Provide the (X, Y) coordinate of the cell's center where the given text is located.  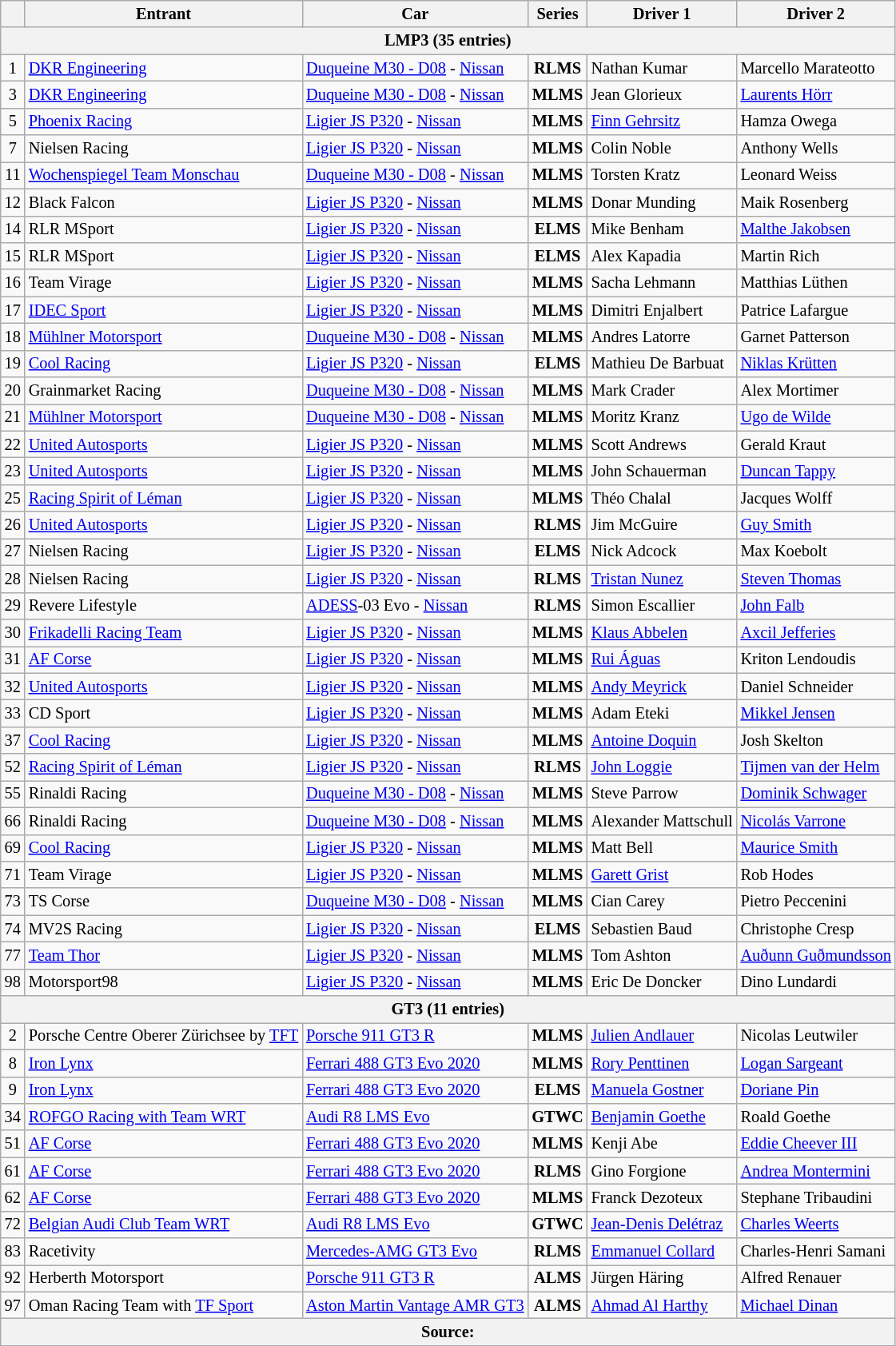
Dino Lundardi (816, 982)
Josh Skelton (816, 740)
Maik Rosenberg (816, 202)
23 (13, 471)
Rui Águas (662, 659)
Simon Escallier (662, 606)
98 (13, 982)
Patrice Lafargue (816, 310)
Jacques Wolff (816, 498)
32 (13, 687)
Niklas Krütten (816, 364)
Rob Hodes (816, 874)
Eddie Cheever III (816, 1144)
51 (13, 1144)
3 (13, 94)
Colin Noble (662, 149)
25 (13, 498)
Daniel Schneider (816, 687)
Alfred Renauer (816, 1278)
ADESS-03 Evo - Nissan (415, 606)
Auðunn Guðmundsson (816, 955)
Car (415, 14)
Kriton Lendoudis (816, 659)
Donar Munding (662, 202)
2 (13, 1036)
Nick Adcock (662, 552)
34 (13, 1117)
1 (13, 68)
Anthony Wells (816, 149)
Malthe Jakobsen (816, 229)
73 (13, 902)
Max Koebolt (816, 552)
Christophe Cresp (816, 929)
Team Thor (163, 955)
Charles Weerts (816, 1225)
5 (13, 121)
Belgian Audi Club Team WRT (163, 1225)
Guy Smith (816, 525)
MV2S Racing (163, 929)
Doriane Pin (816, 1090)
11 (13, 175)
TS Corse (163, 902)
Driver 2 (816, 14)
Scott Andrews (662, 444)
Gerald Kraut (816, 444)
27 (13, 552)
Théo Chalal (662, 498)
Sacha Lehmann (662, 283)
83 (13, 1252)
22 (13, 444)
Wochenspiegel Team Monschau (163, 175)
Rory Penttinen (662, 1063)
55 (13, 794)
Mercedes-AMG GT3 Evo (415, 1252)
Gino Forgione (662, 1171)
Entrant (163, 14)
72 (13, 1225)
Eric De Doncker (662, 982)
Sebastien Baud (662, 929)
Marcello Marateotto (816, 68)
Jean-Denis Delétraz (662, 1225)
Tijmen van der Helm (816, 767)
Nathan Kumar (662, 68)
97 (13, 1305)
Grainmarket Racing (163, 391)
Dominik Schwager (816, 794)
Kenji Abe (662, 1144)
Mikkel Jensen (816, 713)
71 (13, 874)
Ahmad Al Harthy (662, 1305)
GT3 (11 entries) (448, 1009)
92 (13, 1278)
Oman Racing Team with TF Sport (163, 1305)
Garnet Patterson (816, 336)
31 (13, 659)
62 (13, 1197)
Mark Crader (662, 391)
Benjamin Goethe (662, 1117)
Duncan Tappy (816, 471)
Axcil Jefferies (816, 632)
Julien Andlauer (662, 1036)
Jim McGuire (662, 525)
Moritz Kranz (662, 417)
52 (13, 767)
John Falb (816, 606)
61 (13, 1171)
Garett Grist (662, 874)
Logan Sargeant (816, 1063)
66 (13, 821)
IDEC Sport (163, 310)
Michael Dinan (816, 1305)
Hamza Owega (816, 121)
37 (13, 740)
28 (13, 579)
Andy Meyrick (662, 687)
9 (13, 1090)
Nicolás Varrone (816, 821)
CD Sport (163, 713)
Alex Kapadia (662, 256)
Motorsport98 (163, 982)
Matt Bell (662, 848)
74 (13, 929)
Pietro Peccenini (816, 902)
Mike Benham (662, 229)
Alex Mortimer (816, 391)
Alexander Mattschull (662, 821)
Herberth Motorsport (163, 1278)
Revere Lifestyle (163, 606)
Mathieu De Barbuat (662, 364)
Frikadelli Racing Team (163, 632)
17 (13, 310)
Racetivity (163, 1252)
Nicolas Leutwiler (816, 1036)
20 (13, 391)
7 (13, 149)
Driver 1 (662, 14)
77 (13, 955)
8 (13, 1063)
John Schauerman (662, 471)
26 (13, 525)
33 (13, 713)
Finn Gehrsitz (662, 121)
Martin Rich (816, 256)
Emmanuel Collard (662, 1252)
Manuela Gostner (662, 1090)
Steve Parrow (662, 794)
Torsten Kratz (662, 175)
Series (557, 14)
Aston Martin Vantage AMR GT3 (415, 1305)
Dimitri Enjalbert (662, 310)
Laurents Hörr (816, 94)
Porsche Centre Oberer Zürichsee by TFT (163, 1036)
Ugo de Wilde (816, 417)
Charles-Henri Samani (816, 1252)
Klaus Abbelen (662, 632)
21 (13, 417)
John Loggie (662, 767)
Antoine Doquin (662, 740)
ROFGO Racing with Team WRT (163, 1117)
Matthias Lüthen (816, 283)
Leonard Weiss (816, 175)
14 (13, 229)
LMP3 (35 entries) (448, 41)
Tom Ashton (662, 955)
Jürgen Häring (662, 1278)
Franck Dezoteux (662, 1197)
Tristan Nunez (662, 579)
69 (13, 848)
18 (13, 336)
Andrea Montermini (816, 1171)
19 (13, 364)
Jean Glorieux (662, 94)
Stephane Tribaudini (816, 1197)
Phoenix Racing (163, 121)
16 (13, 283)
Source: (448, 1332)
Black Falcon (163, 202)
12 (13, 202)
Roald Goethe (816, 1117)
30 (13, 632)
15 (13, 256)
29 (13, 606)
Cian Carey (662, 902)
Maurice Smith (816, 848)
Andres Latorre (662, 336)
Adam Eteki (662, 713)
Steven Thomas (816, 579)
